Identify which cell holds the provided text, then report its (X, Y) central coordinate. 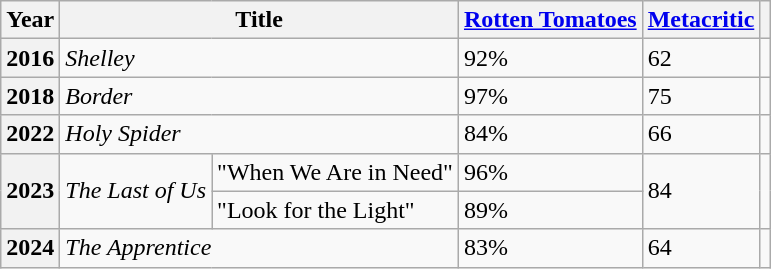
2016 (30, 58)
97% (550, 96)
83% (550, 248)
Title (260, 20)
66 (701, 134)
Year (30, 20)
84 (701, 191)
2022 (30, 134)
89% (550, 210)
2018 (30, 96)
Shelley (260, 58)
The Last of Us (136, 191)
"Look for the Light" (336, 210)
Holy Spider (260, 134)
62 (701, 58)
96% (550, 172)
Rotten Tomatoes (550, 20)
2023 (30, 191)
64 (701, 248)
75 (701, 96)
2024 (30, 248)
92% (550, 58)
Border (260, 96)
Metacritic (701, 20)
"When We Are in Need" (336, 172)
The Apprentice (260, 248)
84% (550, 134)
